From the cell containing the given text, extract its center point as [X, Y] coordinate. 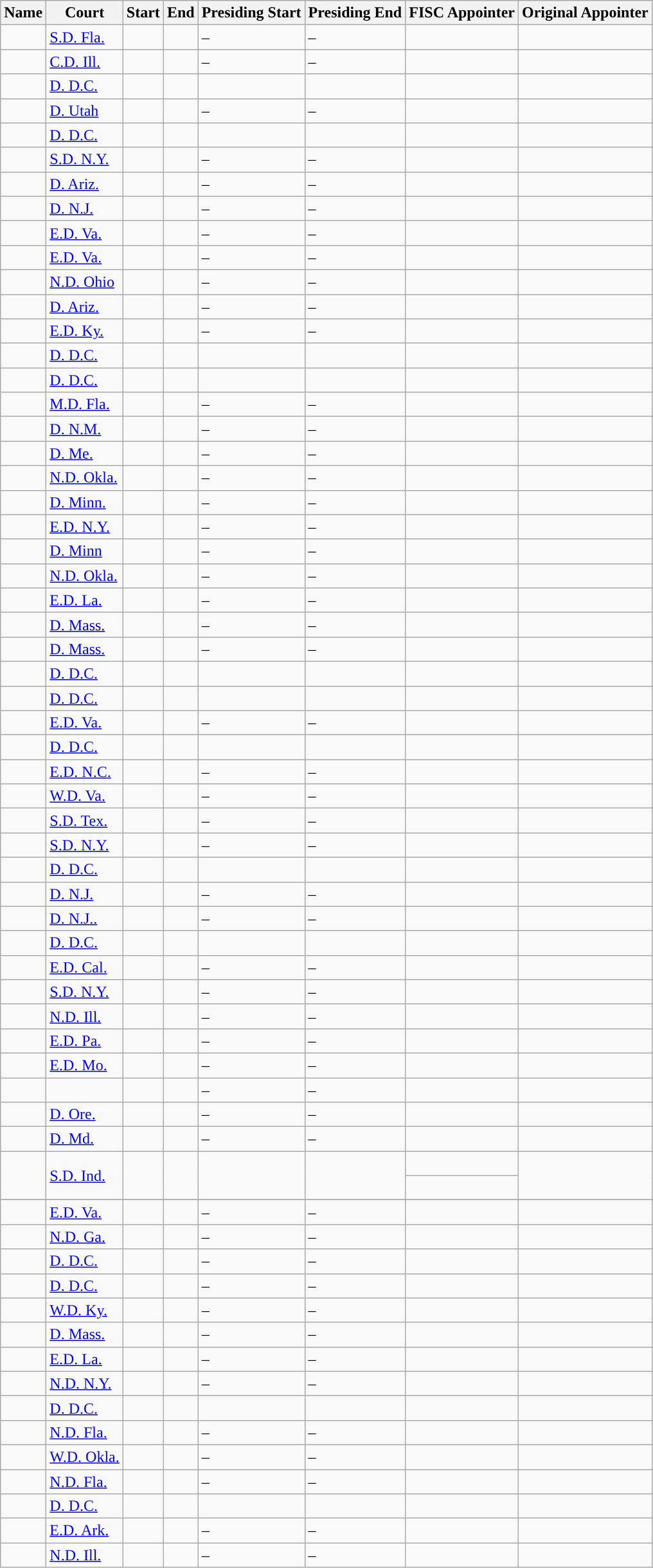
S.D. Tex. [85, 821]
W.D. Okla. [85, 1457]
C.D. Ill. [85, 62]
End [181, 13]
N.D. Ohio [85, 282]
D. Minn [85, 551]
N.D. N.Y. [85, 1383]
D. Ore. [85, 1115]
E.D. Cal. [85, 967]
Presiding End [355, 13]
Court [85, 13]
W.D. Ky. [85, 1310]
E.D. Mo. [85, 1065]
E.D. Pa. [85, 1041]
FISC Appointer [462, 13]
E.D. Ky. [85, 331]
D. N.M. [85, 429]
Presiding Start [251, 13]
E.D. Ark. [85, 1531]
E.D. N.Y. [85, 527]
N.D. Ga. [85, 1237]
D. Md. [85, 1139]
Original Appointer [586, 13]
D. Me. [85, 453]
D. Utah [85, 111]
M.D. Fla. [85, 405]
S.D. Ind. [85, 1176]
Name [23, 13]
E.D. N.C. [85, 772]
D. N.J.. [85, 918]
Start [143, 13]
D. Minn. [85, 502]
W.D. Va. [85, 796]
S.D. Fla. [85, 37]
